Scan for the cell matching the given text and deliver its [X, Y] coordinate at center. 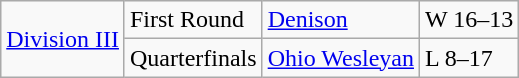
Division III [63, 39]
L 8–17 [468, 58]
Denison [340, 20]
Quarterfinals [193, 58]
Ohio Wesleyan [340, 58]
W 16–13 [468, 20]
First Round [193, 20]
